Extract the (X, Y) coordinate from the center of the cell holding the provided text.  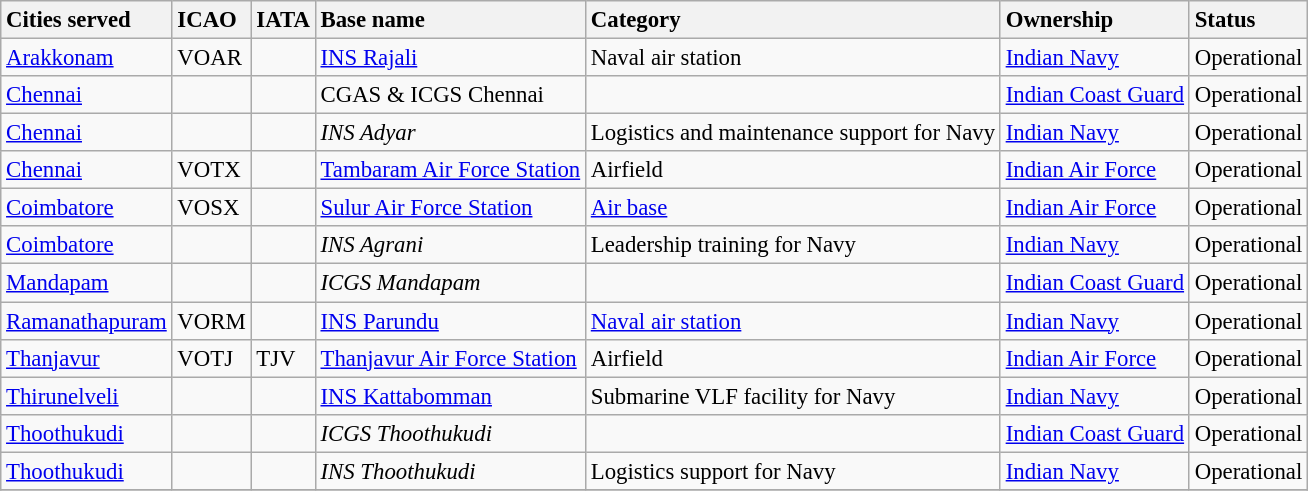
VORM (212, 321)
INS Kattabomman (450, 396)
Thanjavur Air Force Station (450, 358)
VOTJ (212, 358)
Leadership training for Navy (792, 245)
Mandapam (86, 283)
Sulur Air Force Station (450, 208)
VOTX (212, 170)
Air base (792, 208)
TJV (283, 358)
Logistics support for Navy (792, 471)
ICGS Thoothukudi (450, 433)
INS Adyar (450, 133)
ICAO (212, 20)
VOAR (212, 58)
IATA (283, 20)
Ownership (1094, 20)
Ramanathapuram (86, 321)
INS Agrani (450, 245)
INS Thoothukudi (450, 471)
Base name (450, 20)
VOSX (212, 208)
CGAS & ICGS Chennai (450, 95)
Tambaram Air Force Station (450, 170)
Thirunelveli (86, 396)
INS Rajali (450, 58)
Logistics and maintenance support for Navy (792, 133)
Submarine VLF facility for Navy (792, 396)
Cities served (86, 20)
Arakkonam (86, 58)
Thanjavur (86, 358)
ICGS Mandapam (450, 283)
INS Parundu (450, 321)
Category (792, 20)
Status (1248, 20)
